Locate the cell with the specified text and output its (X, Y) center coordinate. 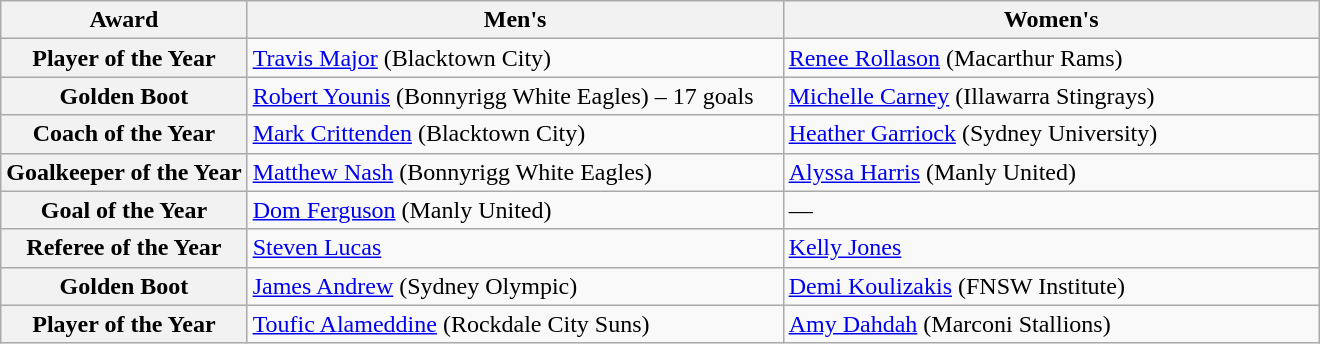
Mark Crittenden (Blacktown City) (515, 134)
Referee of the Year (124, 248)
Travis Major (Blacktown City) (515, 58)
Steven Lucas (515, 248)
Goalkeeper of the Year (124, 172)
Demi Koulizakis (FNSW Institute) (1051, 286)
Men's (515, 20)
Coach of the Year (124, 134)
Michelle Carney (Illawarra Stingrays) (1051, 96)
Heather Garriock (Sydney University) (1051, 134)
Amy Dahdah (Marconi Stallions) (1051, 324)
Toufic Alameddine (Rockdale City Suns) (515, 324)
Award (124, 20)
Kelly Jones (1051, 248)
Dom Ferguson (Manly United) (515, 210)
— (1051, 210)
Alyssa Harris (Manly United) (1051, 172)
Matthew Nash (Bonnyrigg White Eagles) (515, 172)
Renee Rollason (Macarthur Rams) (1051, 58)
Goal of the Year (124, 210)
Robert Younis (Bonnyrigg White Eagles) – 17 goals (515, 96)
Women's (1051, 20)
James Andrew (Sydney Olympic) (515, 286)
